Return [x, y] of the center of cell containing provided text 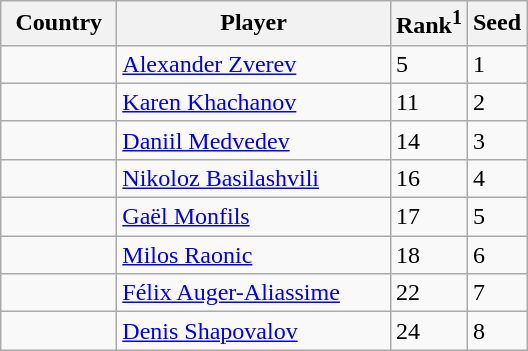
17 [428, 217]
Milos Raonic [254, 255]
6 [496, 255]
16 [428, 178]
Seed [496, 24]
7 [496, 293]
22 [428, 293]
11 [428, 102]
2 [496, 102]
Nikoloz Basilashvili [254, 178]
18 [428, 255]
Player [254, 24]
Gaël Monfils [254, 217]
1 [496, 64]
3 [496, 140]
Alexander Zverev [254, 64]
24 [428, 331]
14 [428, 140]
8 [496, 331]
Rank1 [428, 24]
Félix Auger-Aliassime [254, 293]
Karen Khachanov [254, 102]
Country [59, 24]
Denis Shapovalov [254, 331]
4 [496, 178]
Daniil Medvedev [254, 140]
